Return [x, y] of the center of cell containing provided text 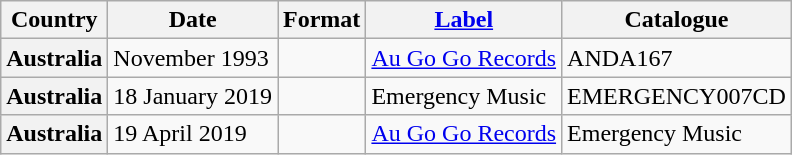
19 April 2019 [193, 134]
November 1993 [193, 58]
Country [54, 20]
Label [464, 20]
Date [193, 20]
ANDA167 [677, 58]
EMERGENCY007CD [677, 96]
Format [322, 20]
18 January 2019 [193, 96]
Catalogue [677, 20]
